Find where the given text appears and provide that cell's center as (X, Y) coordinate. 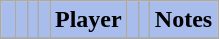
Player (89, 20)
Notes (183, 20)
